Find where the given text appears and provide that cell's center as [x, y] coordinate. 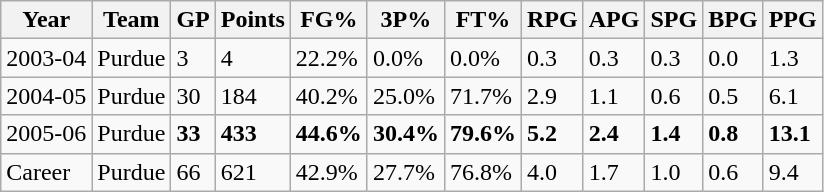
RPG [553, 20]
621 [252, 172]
71.7% [482, 96]
FT% [482, 20]
PPG [792, 20]
APG [614, 20]
2003-04 [46, 58]
4 [252, 58]
Team [132, 20]
76.8% [482, 172]
5.2 [553, 134]
2005-06 [46, 134]
Points [252, 20]
1.3 [792, 58]
6.1 [792, 96]
GP [193, 20]
66 [193, 172]
1.7 [614, 172]
1.4 [674, 134]
1.1 [614, 96]
27.7% [406, 172]
9.4 [792, 172]
30 [193, 96]
40.2% [328, 96]
SPG [674, 20]
433 [252, 134]
0.0 [733, 58]
25.0% [406, 96]
4.0 [553, 172]
0.8 [733, 134]
44.6% [328, 134]
0.5 [733, 96]
3P% [406, 20]
30.4% [406, 134]
42.9% [328, 172]
Year [46, 20]
1.0 [674, 172]
FG% [328, 20]
2.9 [553, 96]
184 [252, 96]
13.1 [792, 134]
22.2% [328, 58]
79.6% [482, 134]
3 [193, 58]
Career [46, 172]
2.4 [614, 134]
BPG [733, 20]
2004-05 [46, 96]
33 [193, 134]
